Return the (X, Y) coordinate for the center point of the cell that contains the specified text.  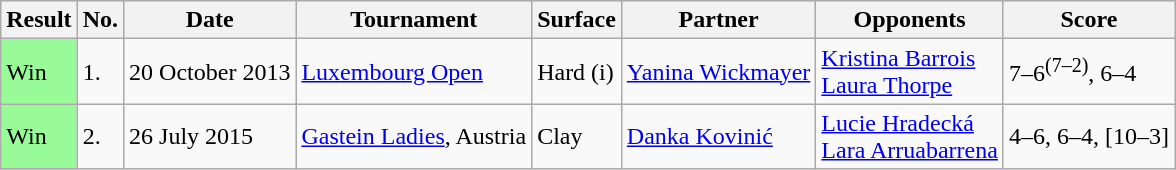
Score (1088, 20)
Yanina Wickmayer (718, 72)
7–6(7–2), 6–4 (1088, 72)
Date (210, 20)
Hard (i) (577, 72)
Partner (718, 20)
2. (100, 136)
26 July 2015 (210, 136)
Luxembourg Open (414, 72)
4–6, 6–4, [10–3] (1088, 136)
Danka Kovinić (718, 136)
Opponents (910, 20)
Tournament (414, 20)
Result (39, 20)
Lucie Hradecká Lara Arruabarrena (910, 136)
20 October 2013 (210, 72)
1. (100, 72)
Gastein Ladies, Austria (414, 136)
Clay (577, 136)
Kristina Barrois Laura Thorpe (910, 72)
No. (100, 20)
Surface (577, 20)
